Find where the given text appears and provide that cell's center as [X, Y] coordinate. 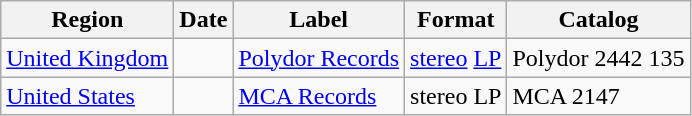
Format [456, 20]
Polydor Records [319, 58]
Date [204, 20]
United Kingdom [88, 58]
United States [88, 96]
Label [319, 20]
Catalog [598, 20]
Region [88, 20]
Polydor 2442 135 [598, 58]
MCA 2147 [598, 96]
MCA Records [319, 96]
